Find where the given text appears and provide that cell's center as [x, y] coordinate. 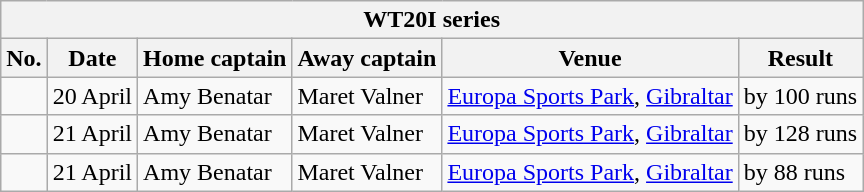
Result [800, 58]
WT20I series [432, 20]
Home captain [215, 58]
No. [24, 58]
20 April [92, 96]
by 88 runs [800, 172]
by 100 runs [800, 96]
Venue [590, 58]
Date [92, 58]
by 128 runs [800, 134]
Away captain [367, 58]
